Output the [X, Y] coordinate of the center of the cell containing the given text.  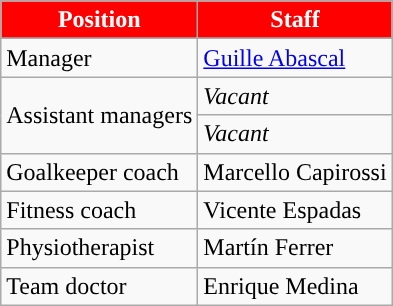
Team doctor [100, 286]
Staff [295, 20]
Assistant managers [100, 115]
Manager [100, 58]
Martín Ferrer [295, 248]
Enrique Medina [295, 286]
Position [100, 20]
Fitness coach [100, 210]
Physiotherapist [100, 248]
Goalkeeper coach [100, 172]
Marcello Capirossi [295, 172]
Vicente Espadas [295, 210]
Guille Abascal [295, 58]
